Search for the cell housing the specified text and yield its [X, Y] center coordinate. 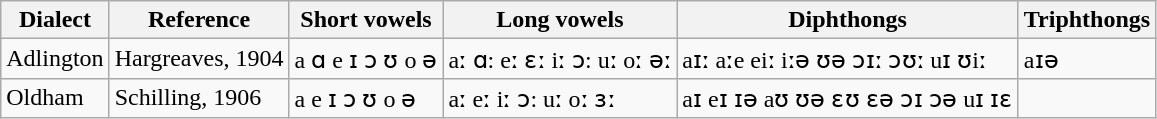
Reference [199, 20]
aː eː iː ɔ: uː oː ɜː [560, 98]
aɪ eɪ ɪə aʊ ʊə ɛʊ ɛə ɔɪ ɔə uɪ ɪɛ [848, 98]
Oldham [55, 98]
Short vowels [366, 20]
Triphthongs [1086, 20]
Dialect [55, 20]
Hargreaves, 1904 [199, 59]
Diphthongs [848, 20]
Schilling, 1906 [199, 98]
aɪə [1086, 59]
a ɑ e ɪ ɔ ʊ o ə [366, 59]
Long vowels [560, 20]
a e ɪ ɔ ʊ o ə [366, 98]
aː ɑ: eː ɛː iː ɔ: uː oː əː [560, 59]
aɪː aːe eiː iːə ʊə ɔɪː ɔʊː uɪ ʊiː [848, 59]
Adlington [55, 59]
